Identify which cell holds the provided text, then report its [x, y] central coordinate. 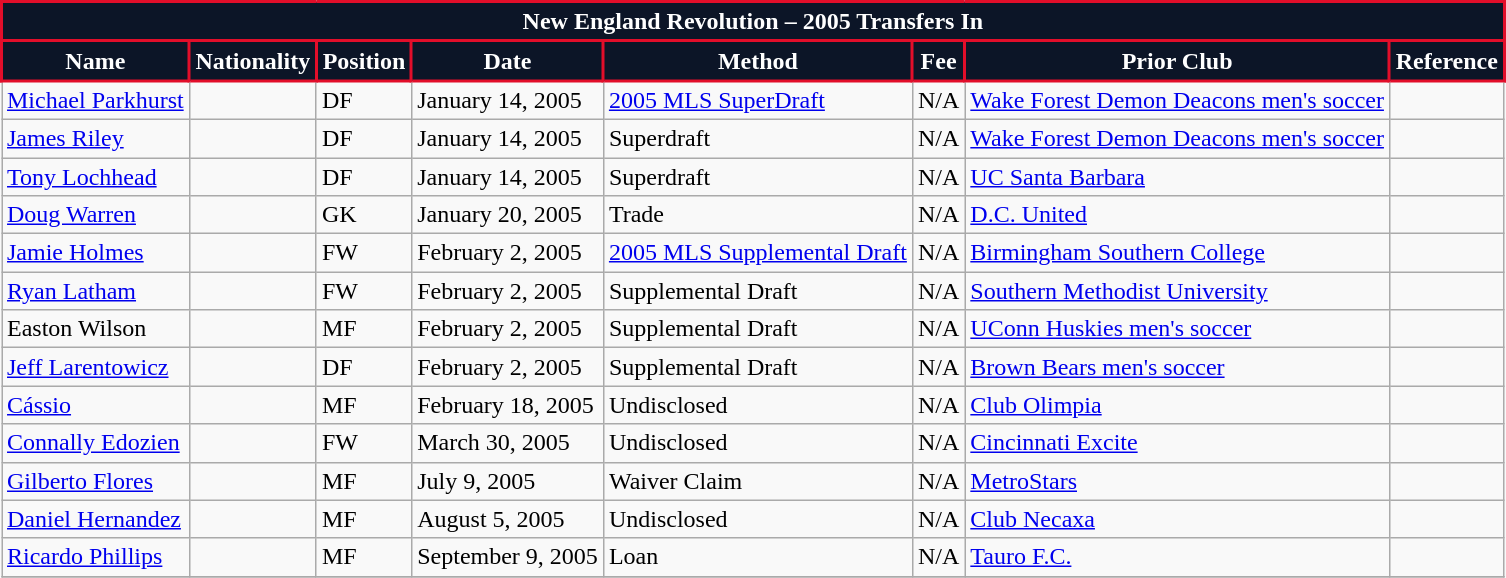
Gilberto Flores [96, 481]
D.C. United [1178, 215]
Nationality [252, 61]
Ryan Latham [96, 291]
2005 MLS SuperDraft [758, 100]
Jeff Larentowicz [96, 367]
Connally Edozien [96, 443]
UC Santa Barbara [1178, 177]
Method [758, 61]
Daniel Hernandez [96, 519]
September 9, 2005 [508, 557]
Club Necaxa [1178, 519]
James Riley [96, 138]
Date [508, 61]
August 5, 2005 [508, 519]
Fee [938, 61]
Southern Methodist University [1178, 291]
Name [96, 61]
January 20, 2005 [508, 215]
Trade [758, 215]
2005 MLS Supplemental Draft [758, 253]
Michael Parkhurst [96, 100]
Tony Lochhead [96, 177]
New England Revolution – 2005 Transfers In [754, 22]
July 9, 2005 [508, 481]
UConn Huskies men's soccer [1178, 329]
Cincinnati Excite [1178, 443]
Waiver Claim [758, 481]
Birmingham Southern College [1178, 253]
Jamie Holmes [96, 253]
February 18, 2005 [508, 405]
Ricardo Phillips [96, 557]
MetroStars [1178, 481]
Reference [1446, 61]
Position [364, 61]
Tauro F.C. [1178, 557]
Cássio [96, 405]
Easton Wilson [96, 329]
GK [364, 215]
March 30, 2005 [508, 443]
Doug Warren [96, 215]
Prior Club [1178, 61]
Club Olimpia [1178, 405]
Brown Bears men's soccer [1178, 367]
Loan [758, 557]
